Locate the cell with the specified text and output its (X, Y) center coordinate. 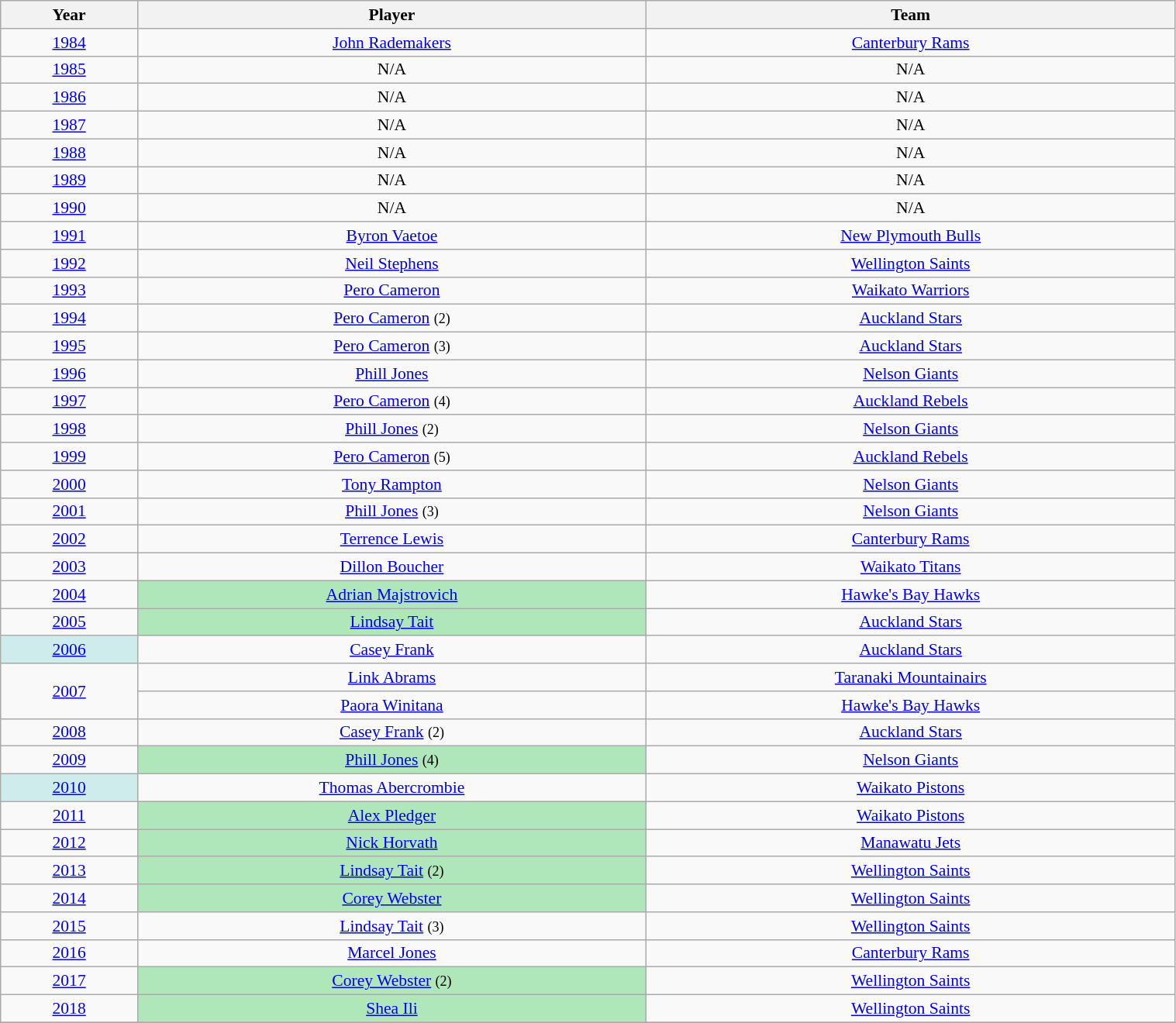
1985 (70, 70)
1995 (70, 346)
1991 (70, 236)
2012 (70, 843)
1988 (70, 153)
Casey Frank (2) (391, 732)
Thomas Abercrombie (391, 788)
2007 (70, 691)
Pero Cameron (5) (391, 456)
2001 (70, 511)
2010 (70, 788)
Marcel Jones (391, 953)
2014 (70, 898)
Pero Cameron (4) (391, 401)
1993 (70, 291)
Year (70, 15)
Corey Webster (391, 898)
Shea Ili (391, 1009)
Dillon Boucher (391, 567)
2018 (70, 1009)
Pero Cameron (391, 291)
Phill Jones (391, 374)
1986 (70, 98)
2011 (70, 815)
2000 (70, 484)
2005 (70, 622)
1989 (70, 181)
Adrian Majstrovich (391, 594)
2017 (70, 981)
Pero Cameron (2) (391, 319)
2006 (70, 650)
1984 (70, 43)
1999 (70, 456)
Neil Stephens (391, 263)
2009 (70, 760)
2003 (70, 567)
1990 (70, 208)
New Plymouth Bulls (910, 236)
Phill Jones (4) (391, 760)
Lindsay Tait (3) (391, 926)
Casey Frank (391, 650)
Waikato Titans (910, 567)
Corey Webster (2) (391, 981)
Paora Winitana (391, 705)
1992 (70, 263)
1996 (70, 374)
2008 (70, 732)
Manawatu Jets (910, 843)
Phill Jones (3) (391, 511)
1997 (70, 401)
Byron Vaetoe (391, 236)
Lindsay Tait (391, 622)
Pero Cameron (3) (391, 346)
1987 (70, 126)
Taranaki Mountainairs (910, 677)
1998 (70, 429)
Tony Rampton (391, 484)
Waikato Warriors (910, 291)
2016 (70, 953)
Team (910, 15)
Phill Jones (2) (391, 429)
Terrence Lewis (391, 539)
Alex Pledger (391, 815)
1994 (70, 319)
2002 (70, 539)
2013 (70, 871)
Nick Horvath (391, 843)
Player (391, 15)
Link Abrams (391, 677)
Lindsay Tait (2) (391, 871)
2015 (70, 926)
2004 (70, 594)
John Rademakers (391, 43)
